For the text-containing cell, return its midpoint in [X, Y] coordinate format. 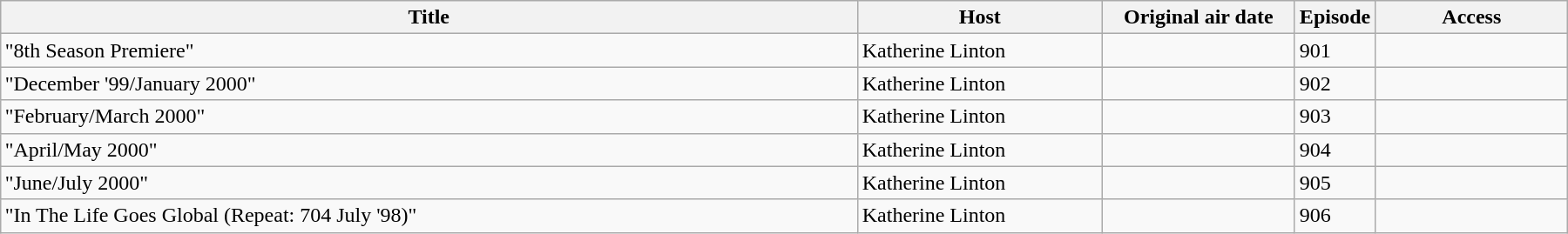
904 [1335, 150]
Access [1472, 17]
"December '99/January 2000" [429, 84]
Host [979, 17]
"June/July 2000" [429, 183]
"April/May 2000" [429, 150]
903 [1335, 117]
906 [1335, 216]
Title [429, 17]
Episode [1335, 17]
Original air date [1199, 17]
902 [1335, 84]
901 [1335, 50]
"8th Season Premiere" [429, 50]
"In The Life Goes Global (Repeat: 704 July '98)" [429, 216]
"February/March 2000" [429, 117]
905 [1335, 183]
